For the text-containing cell, return its midpoint in [X, Y] coordinate format. 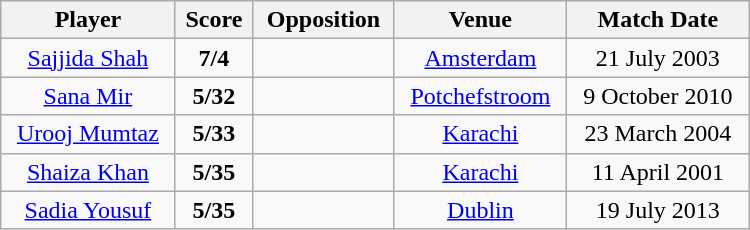
Venue [480, 20]
5/33 [214, 134]
Urooj Mumtaz [88, 134]
Score [214, 20]
Opposition [324, 20]
Potchefstroom [480, 96]
Shaiza Khan [88, 172]
Dublin [480, 210]
Amsterdam [480, 58]
23 March 2004 [658, 134]
Sajjida Shah [88, 58]
19 July 2013 [658, 210]
Sana Mir [88, 96]
Match Date [658, 20]
21 July 2003 [658, 58]
11 April 2001 [658, 172]
9 October 2010 [658, 96]
7/4 [214, 58]
Sadia Yousuf [88, 210]
Player [88, 20]
5/32 [214, 96]
